Find where the given text appears and provide that cell's center as (x, y) coordinate. 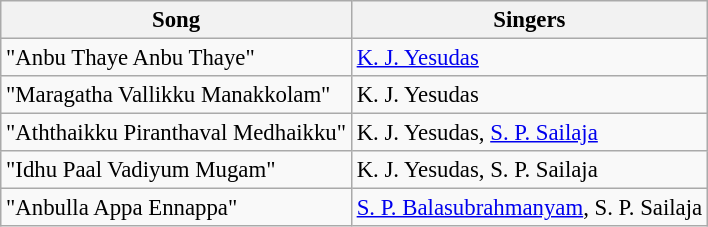
Song (176, 20)
"Maragatha Vallikku Manakkolam" (176, 95)
"Anbu Thaye Anbu Thaye" (176, 58)
"Idhu Paal Vadiyum Mugam" (176, 170)
"Anbulla Appa Ennappa" (176, 208)
S. P. Balasubrahmanyam, S. P. Sailaja (529, 208)
Singers (529, 20)
"Aththaikku Piranthaval Medhaikku" (176, 133)
